Detect which cell encompasses the target text, then output its [x, y] center coordinate. 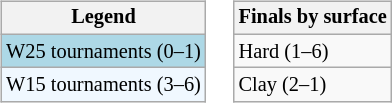
Hard (1–6) [313, 51]
Legend [103, 18]
W15 tournaments (3–6) [103, 85]
Finals by surface [313, 18]
Clay (2–1) [313, 85]
W25 tournaments (0–1) [103, 51]
